Provide the [x, y] coordinate of the cell's center where the given text is located.  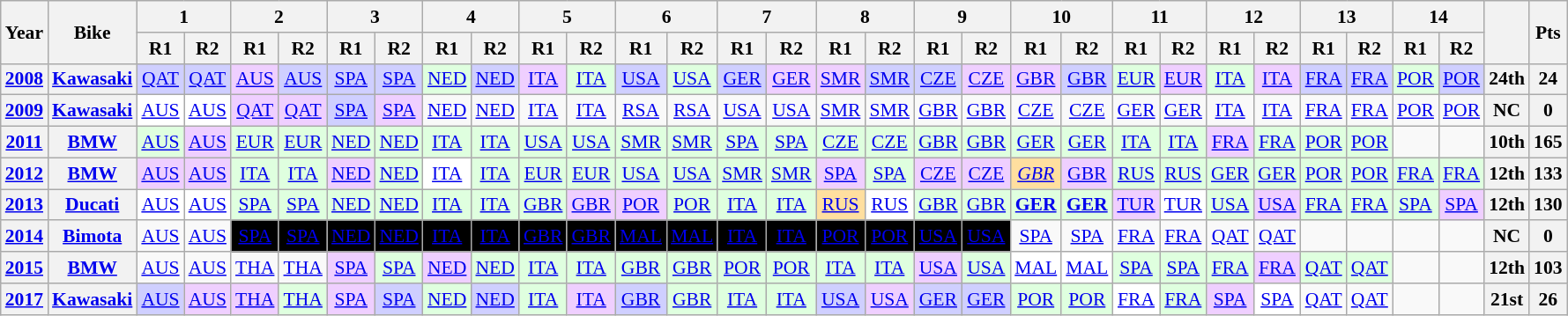
Ducati [92, 205]
10th [1507, 143]
2013 [25, 205]
Bike [92, 32]
103 [1548, 268]
2012 [25, 173]
4 [471, 17]
Bimota [92, 237]
2011 [25, 143]
Year [25, 32]
2015 [25, 268]
7 [767, 17]
2014 [25, 237]
6 [666, 17]
130 [1548, 205]
8 [866, 17]
24 [1548, 79]
10 [1061, 17]
13 [1347, 17]
3 [375, 17]
26 [1548, 299]
2008 [25, 79]
133 [1548, 173]
21st [1507, 299]
12 [1253, 17]
1 [183, 17]
Pts [1548, 32]
14 [1438, 17]
165 [1548, 143]
24th [1507, 79]
2009 [25, 111]
9 [962, 17]
2 [279, 17]
2017 [25, 299]
5 [568, 17]
11 [1160, 17]
